Search for the cell housing the specified text and yield its (x, y) center coordinate. 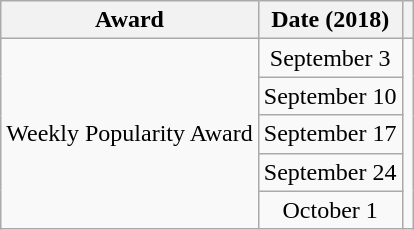
September 24 (330, 172)
Date (2018) (330, 20)
September 17 (330, 134)
September 3 (330, 58)
September 10 (330, 96)
Award (130, 20)
October 1 (330, 210)
Weekly Popularity Award (130, 134)
